Pinpoint the cell where the given text exists, returning its [X, Y] midpoint coordinate. 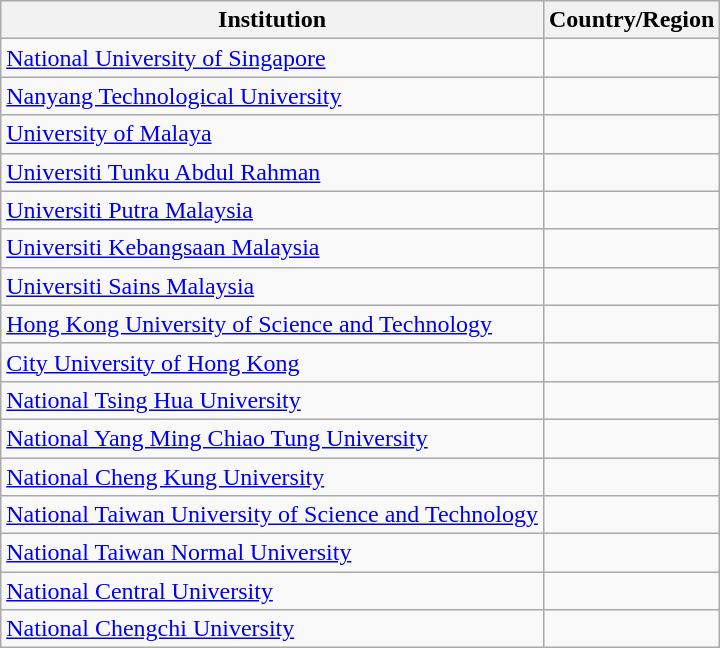
Universiti Putra Malaysia [272, 210]
Universiti Sains Malaysia [272, 286]
National Cheng Kung University [272, 477]
National Chengchi University [272, 629]
National Tsing Hua University [272, 400]
Institution [272, 20]
National Taiwan University of Science and Technology [272, 515]
National University of Singapore [272, 58]
Nanyang Technological University [272, 96]
National Taiwan Normal University [272, 553]
University of Malaya [272, 134]
National Yang Ming Chiao Tung University [272, 438]
Universiti Tunku Abdul Rahman [272, 172]
Hong Kong University of Science and Technology [272, 324]
Universiti Kebangsaan Malaysia [272, 248]
Country/Region [631, 20]
National Central University [272, 591]
City University of Hong Kong [272, 362]
